Capture the cell that displays the provided text and extract its (X, Y) central coordinate. 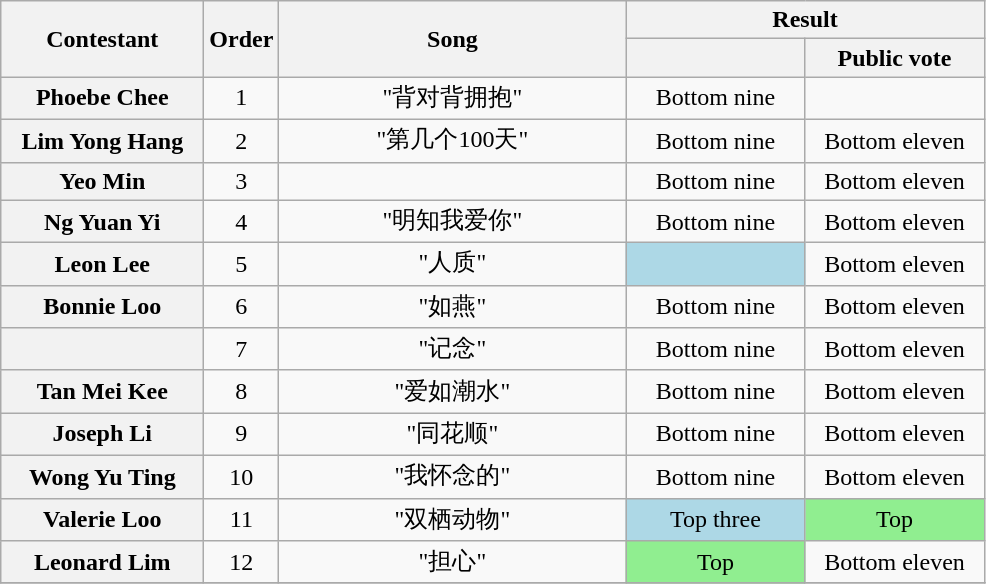
Phoebe Chee (102, 98)
5 (242, 264)
8 (242, 392)
Valerie Loo (102, 520)
Result (805, 20)
3 (242, 181)
"如燕" (452, 306)
2 (242, 140)
"同花顺" (452, 434)
"明知我爱你" (452, 222)
"背对背拥抱" (452, 98)
10 (242, 476)
"担心" (452, 562)
6 (242, 306)
12 (242, 562)
Leonard Lim (102, 562)
Tan Mei Kee (102, 392)
Bonnie Loo (102, 306)
Leon Lee (102, 264)
1 (242, 98)
Lim Yong Hang (102, 140)
Joseph Li (102, 434)
"人质" (452, 264)
"记念" (452, 350)
Top three (716, 520)
Public vote (894, 58)
Ng Yuan Yi (102, 222)
11 (242, 520)
Contestant (102, 39)
"爱如潮水" (452, 392)
Song (452, 39)
"双栖动物" (452, 520)
Wong Yu Ting (102, 476)
9 (242, 434)
"我怀念的" (452, 476)
Order (242, 39)
4 (242, 222)
Yeo Min (102, 181)
"第几个100天" (452, 140)
7 (242, 350)
